Find where the given text appears and provide that cell's center as (X, Y) coordinate. 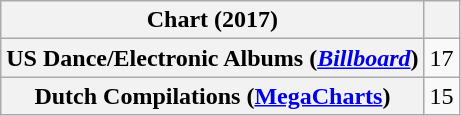
17 (442, 58)
15 (442, 96)
US Dance/Electronic Albums (Billboard) (212, 58)
Dutch Compilations (MegaCharts) (212, 96)
Chart (2017) (212, 20)
